Provide the (X, Y) coordinate of the cell's center where the given text is located.  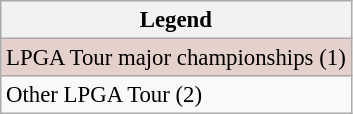
LPGA Tour major championships (1) (176, 58)
Other LPGA Tour (2) (176, 95)
Legend (176, 20)
